Return (X, Y) of the center of cell containing provided text 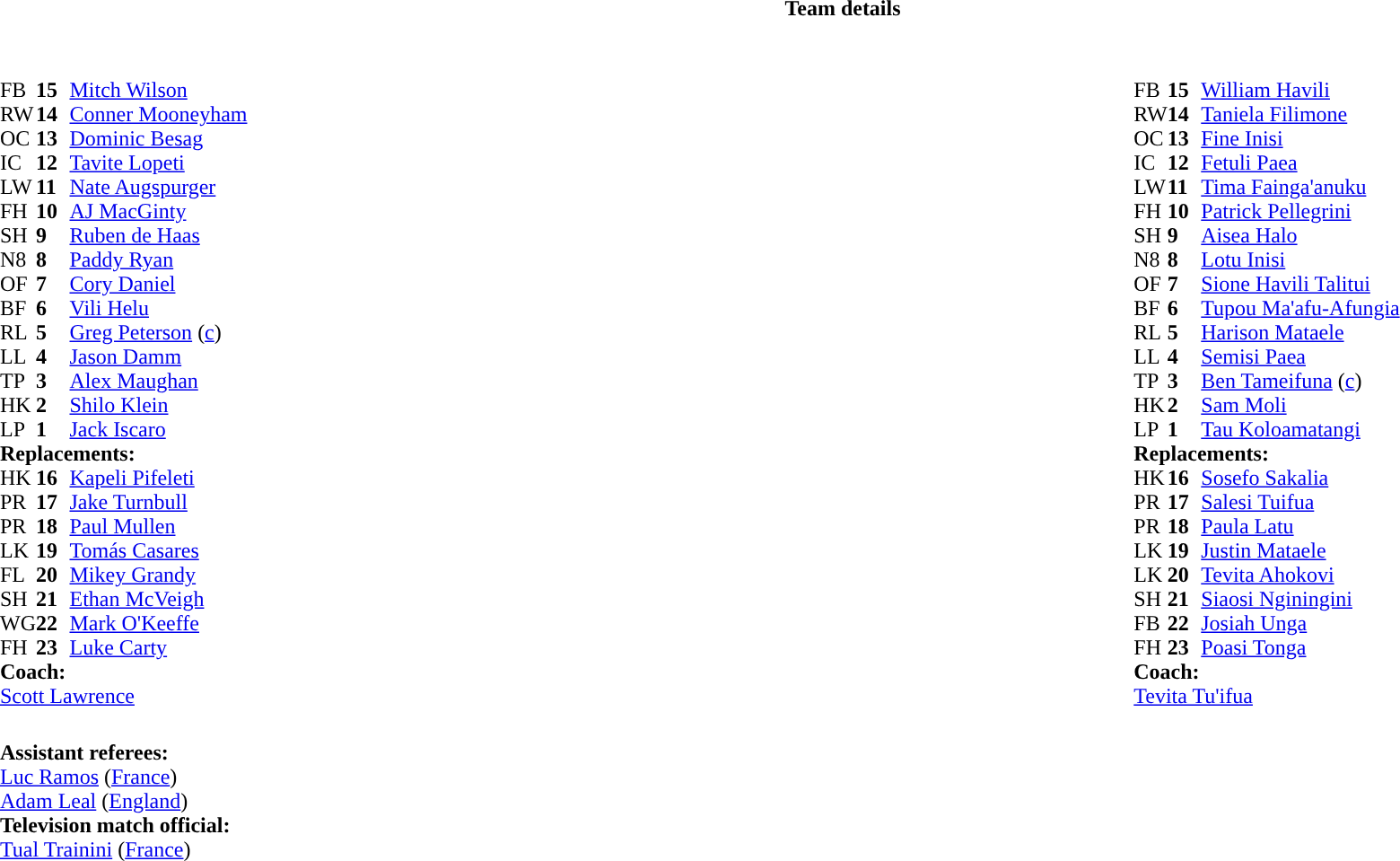
Jason Damm (158, 357)
Paul Mullen (158, 526)
William Havili (1299, 90)
Alex Maughan (158, 381)
AJ MacGinty (158, 212)
Tima Fainga'anuku (1299, 187)
Dominic Besag (158, 138)
Jake Turnbull (158, 503)
Cory Daniel (158, 284)
Taniela Filimone (1299, 115)
Ben Tameifuna (c) (1299, 381)
Paddy Ryan (158, 260)
Tevita Tu'ifua (1266, 697)
Tau Koloamatangi (1299, 429)
Poasi Tonga (1299, 648)
Harison Mataele (1299, 332)
Ruben de Haas (158, 235)
Ethan McVeigh (158, 600)
Mikey Grandy (158, 575)
Greg Peterson (c) (158, 332)
Aisea Halo (1299, 235)
Vili Helu (158, 309)
Nate Augspurger (158, 187)
Lotu Inisi (1299, 260)
Scott Lawrence (124, 697)
Tupou Ma'afu-Afungia (1299, 309)
Tavite Lopeti (158, 163)
Mark O'Keeffe (158, 623)
Salesi Tuifua (1299, 503)
Luke Carty (158, 648)
Conner Mooneyham (158, 115)
Sosefo Sakalia (1299, 478)
Josiah Unga (1299, 623)
Shilo Klein (158, 406)
Tevita Ahokovi (1299, 575)
Semisi Paea (1299, 357)
Tomás Casares (158, 551)
Sione Havili Talitui (1299, 284)
Fine Inisi (1299, 138)
Patrick Pellegrini (1299, 212)
Paula Latu (1299, 526)
Fetuli Paea (1299, 163)
Sam Moli (1299, 406)
Siaosi Nginingini (1299, 600)
FL (18, 575)
Kapeli Pifeleti (158, 478)
Justin Mataele (1299, 551)
Mitch Wilson (158, 90)
Jack Iscaro (158, 429)
WG (18, 623)
